Detect which cell encompasses the target text, then output its [x, y] center coordinate. 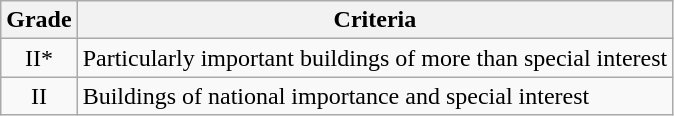
Particularly important buildings of more than special interest [375, 58]
Buildings of national importance and special interest [375, 96]
II* [39, 58]
Grade [39, 20]
II [39, 96]
Criteria [375, 20]
